Search for the cell housing the specified text and yield its (X, Y) center coordinate. 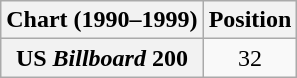
32 (250, 58)
Position (250, 20)
Chart (1990–1999) (102, 20)
US Billboard 200 (102, 58)
